Identify which cell holds the provided text, then report its [X, Y] central coordinate. 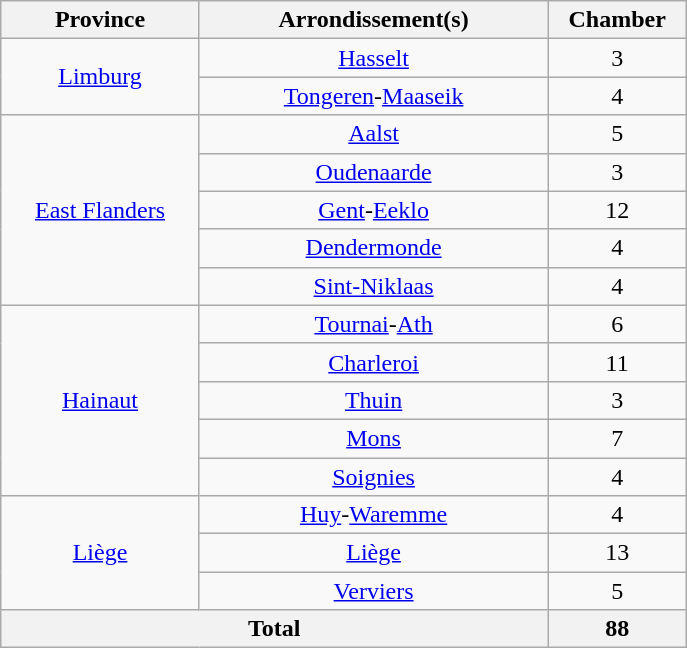
6 [618, 324]
Huy-Waremme [374, 515]
Sint-Niklaas [374, 286]
Arrondissement(s) [374, 20]
Thuin [374, 400]
Province [100, 20]
12 [618, 210]
Total [274, 629]
Gent-Eeklo [374, 210]
Aalst [374, 134]
11 [618, 362]
Oudenaarde [374, 172]
13 [618, 553]
Tournai-Ath [374, 324]
East Flanders [100, 210]
Soignies [374, 477]
Tongeren-Maaseik [374, 96]
Verviers [374, 591]
Limburg [100, 77]
Hasselt [374, 58]
Charleroi [374, 362]
88 [618, 629]
7 [618, 438]
Chamber [618, 20]
Hainaut [100, 400]
Dendermonde [374, 248]
Mons [374, 438]
